Scan for the cell matching the given text and deliver its [x, y] coordinate at center. 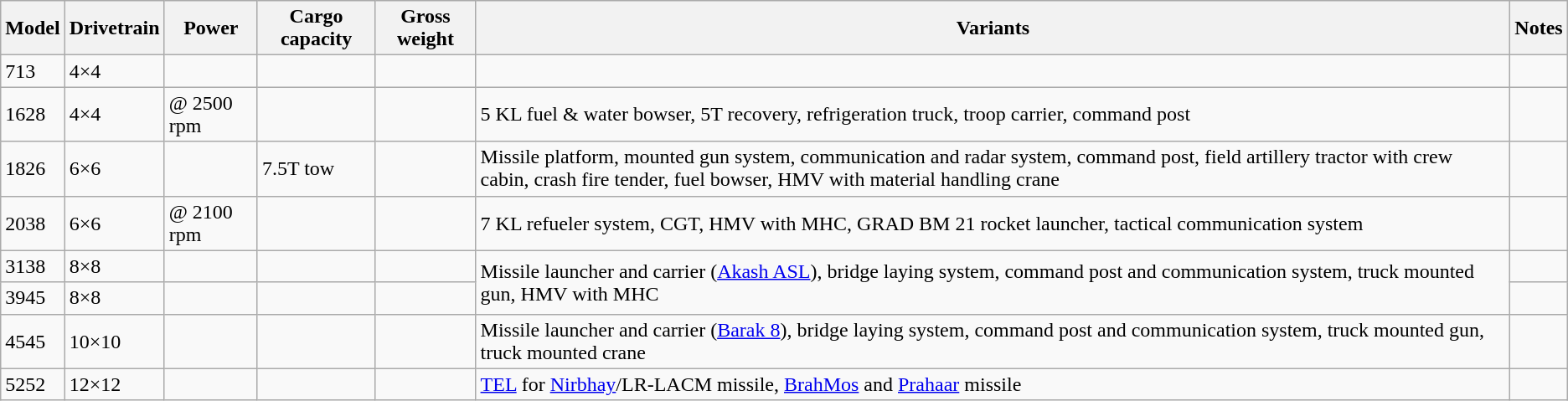
Model [33, 28]
5 KL fuel & water bowser, 5T recovery, refrigeration truck, troop carrier, command post [993, 114]
5252 [33, 384]
Drivetrain [114, 28]
Variants [993, 28]
7 KL refueler system, CGT, HMV with MHC, GRAD BM 21 rocket launcher, tactical communication system [993, 223]
2038 [33, 223]
Cargo capacity [316, 28]
Missile launcher and carrier (Akash ASL), bridge laying system, command post and communication system, truck mounted gun, HMV with MHC [993, 282]
1628 [33, 114]
@ 2100 rpm [211, 223]
713 [33, 71]
4545 [33, 342]
Gross weight [426, 28]
1826 [33, 169]
7.5T tow [316, 169]
@ 2500 rpm [211, 114]
10×10 [114, 342]
12×12 [114, 384]
Missile launcher and carrier (Barak 8), bridge laying system, command post and communication system, truck mounted gun, truck mounted crane [993, 342]
TEL for Nirbhay/LR-LACM missile, BrahMos and Prahaar missile [993, 384]
3138 [33, 266]
3945 [33, 298]
Notes [1539, 28]
Power [211, 28]
